Capture the cell that displays the provided text and extract its [x, y] central coordinate. 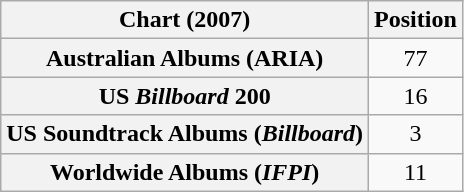
Chart (2007) [185, 20]
3 [416, 134]
US Billboard 200 [185, 96]
16 [416, 96]
77 [416, 58]
11 [416, 172]
Australian Albums (ARIA) [185, 58]
US Soundtrack Albums (Billboard) [185, 134]
Position [416, 20]
Worldwide Albums (IFPI) [185, 172]
